Scan for the cell matching the given text and deliver its (x, y) coordinate at center. 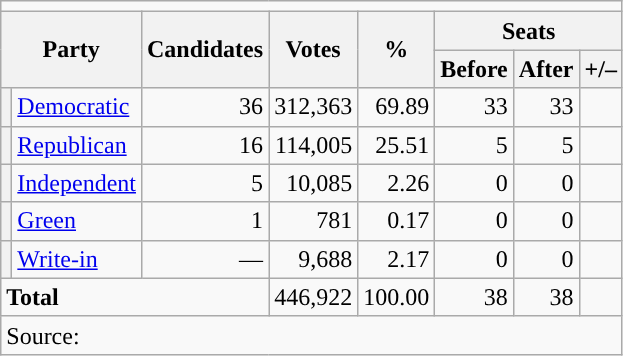
1 (204, 221)
312,363 (314, 107)
Before (474, 69)
Votes (314, 50)
446,922 (314, 297)
After (546, 69)
Candidates (204, 50)
25.51 (396, 145)
— (204, 259)
0.17 (396, 221)
114,005 (314, 145)
Source: (312, 335)
781 (314, 221)
Seats (529, 31)
Independent (77, 183)
2.17 (396, 259)
100.00 (396, 297)
% (396, 50)
Total (135, 297)
Write-in (77, 259)
Democratic (77, 107)
9,688 (314, 259)
69.89 (396, 107)
16 (204, 145)
Republican (77, 145)
Green (77, 221)
2.26 (396, 183)
10,085 (314, 183)
36 (204, 107)
+/– (600, 69)
Party (72, 50)
